Determine the (X, Y) coordinate at the center of the cell enclosing the given text.  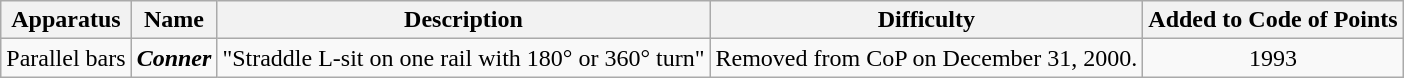
Parallel bars (66, 58)
Conner (174, 58)
Removed from CoP on December 31, 2000. (926, 58)
Name (174, 20)
"Straddle L-sit on one rail with 180° or 360° turn" (464, 58)
Apparatus (66, 20)
1993 (1273, 58)
Description (464, 20)
Difficulty (926, 20)
Added to Code of Points (1273, 20)
